Provide the [x, y] coordinate of the cell's center where the given text is located.  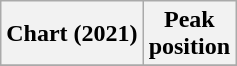
Chart (2021) [72, 34]
Peakposition [189, 34]
